Search for the cell housing the specified text and yield its (x, y) center coordinate. 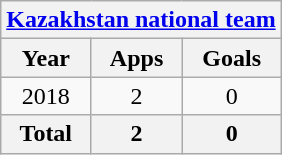
2018 (46, 96)
Year (46, 58)
Kazakhstan national team (141, 20)
Total (46, 134)
Apps (136, 58)
Goals (232, 58)
